Provide the (x, y) coordinate of the cell's center where the given text is located.  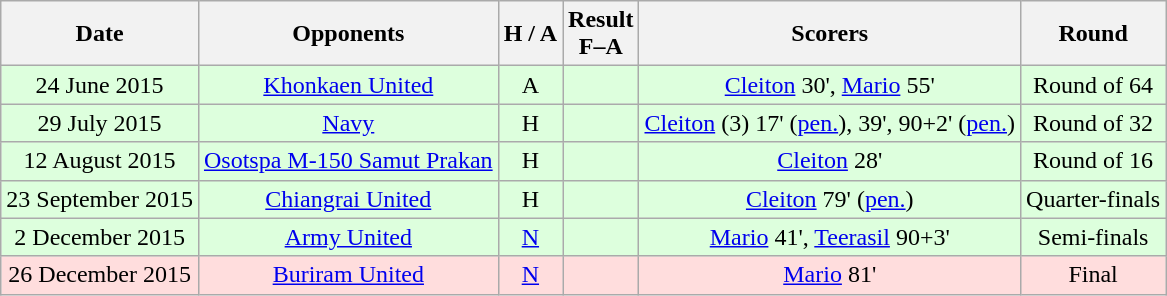
Semi-finals (1094, 237)
24 June 2015 (100, 85)
12 August 2015 (100, 161)
Khonkaen United (348, 85)
ResultF–A (601, 34)
2 December 2015 (100, 237)
A (530, 85)
Round of 64 (1094, 85)
Round of 16 (1094, 161)
Date (100, 34)
Army United (348, 237)
26 December 2015 (100, 275)
Scorers (830, 34)
Final (1094, 275)
Mario 41', Teerasil 90+3' (830, 237)
Buriram United (348, 275)
Cleiton 79' (pen.) (830, 199)
29 July 2015 (100, 123)
H / A (530, 34)
Cleiton 28' (830, 161)
Cleiton 30', Mario 55' (830, 85)
Mario 81' (830, 275)
Navy (348, 123)
Round of 32 (1094, 123)
Osotspa M-150 Samut Prakan (348, 161)
Quarter-finals (1094, 199)
Round (1094, 34)
Chiangrai United (348, 199)
Cleiton (3) 17' (pen.), 39', 90+2' (pen.) (830, 123)
Opponents (348, 34)
23 September 2015 (100, 199)
